Return the (X, Y) coordinate for the center point of the cell that contains the specified text.  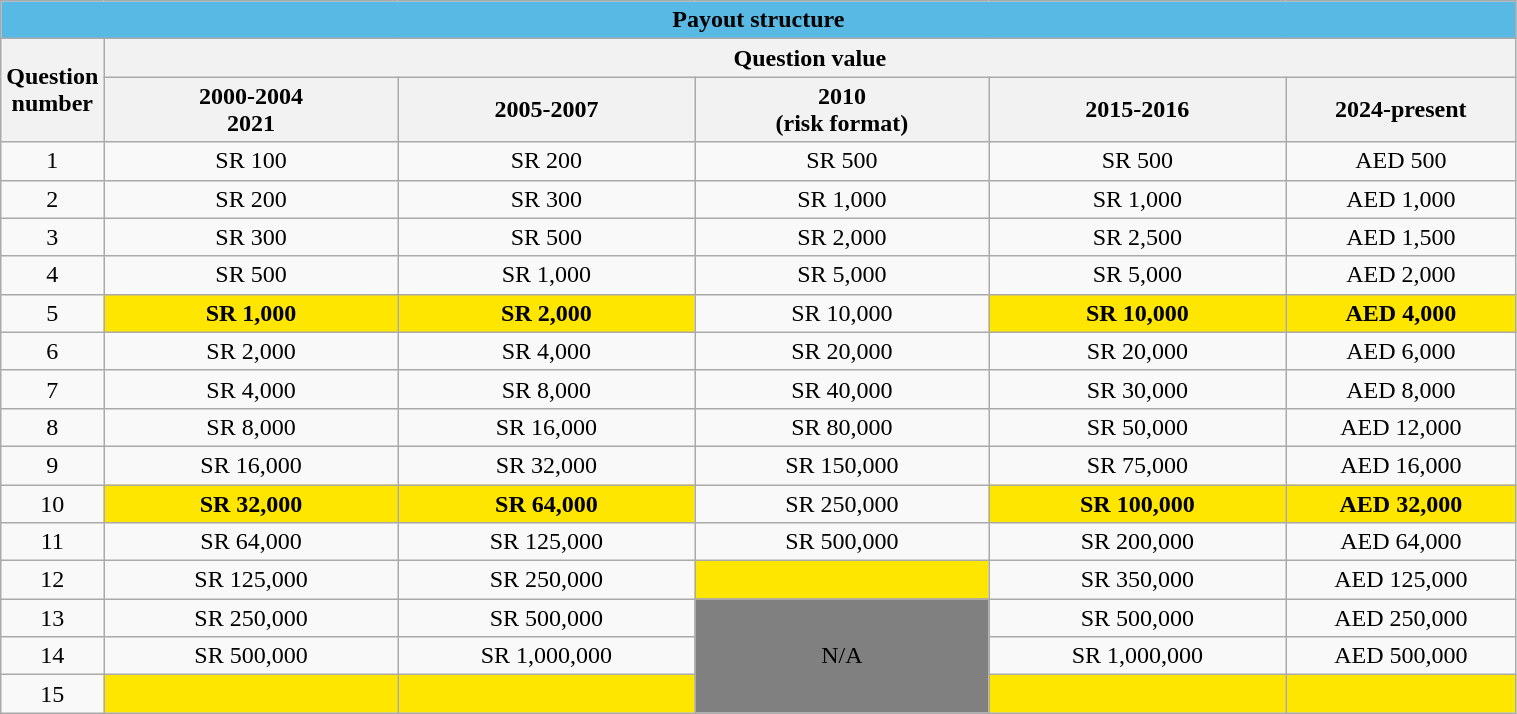
2000-20042021 (251, 110)
2024-present (1401, 110)
2005-2007 (546, 110)
Question number (52, 90)
3 (52, 237)
6 (52, 351)
SR 100 (251, 161)
9 (52, 465)
AED 12,000 (1401, 427)
4 (52, 275)
AED 125,000 (1401, 580)
AED 64,000 (1401, 542)
AED 1,500 (1401, 237)
10 (52, 503)
12 (52, 580)
2 (52, 199)
15 (52, 694)
AED 32,000 (1401, 503)
14 (52, 656)
11 (52, 542)
1 (52, 161)
SR 200,000 (1138, 542)
AED 500 (1401, 161)
SR 2,500 (1138, 237)
SR 40,000 (842, 389)
2010(risk format) (842, 110)
SR 75,000 (1138, 465)
5 (52, 313)
AED 500,000 (1401, 656)
AED 16,000 (1401, 465)
Question value (810, 58)
AED 8,000 (1401, 389)
SR 80,000 (842, 427)
SR 50,000 (1138, 427)
SR 150,000 (842, 465)
AED 6,000 (1401, 351)
SR 30,000 (1138, 389)
7 (52, 389)
8 (52, 427)
AED 250,000 (1401, 618)
N/A (842, 656)
2015-2016 (1138, 110)
AED 4,000 (1401, 313)
13 (52, 618)
SR 100,000 (1138, 503)
SR 350,000 (1138, 580)
Payout structure (758, 20)
AED 1,000 (1401, 199)
AED 2,000 (1401, 275)
